Find where the given text appears and provide that cell's center as (x, y) coordinate. 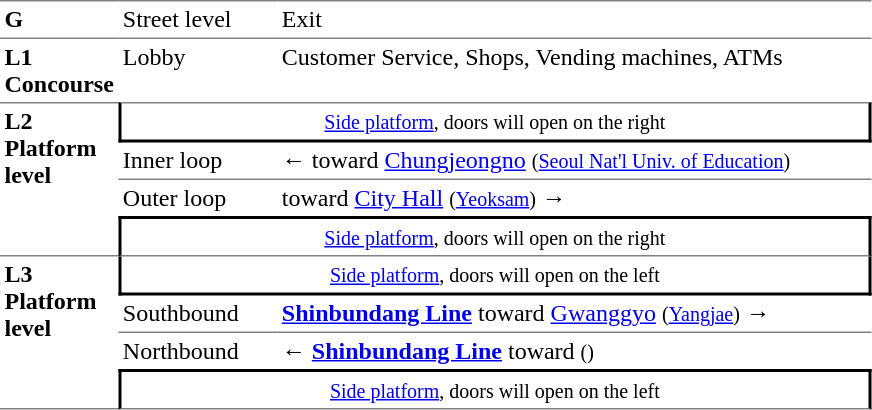
Street level (198, 19)
L3Platform level (59, 332)
Outer loop (198, 198)
Shinbundang Line toward Gwanggyo (Yangjae) → (574, 314)
← toward Chungjeongno (Seoul Nat'l Univ. of Education) (574, 161)
toward City Hall (Yeoksam) → (574, 198)
Inner loop (198, 161)
Southbound (198, 314)
Northbound (198, 351)
← Shinbundang Line toward () (574, 351)
L1Concourse (59, 70)
G (59, 19)
L2Platform level (59, 179)
Exit (574, 19)
Customer Service, Shops, Vending machines, ATMs (574, 70)
Lobby (198, 70)
